Provide the [X, Y] coordinate of the cell's center where the given text is located.  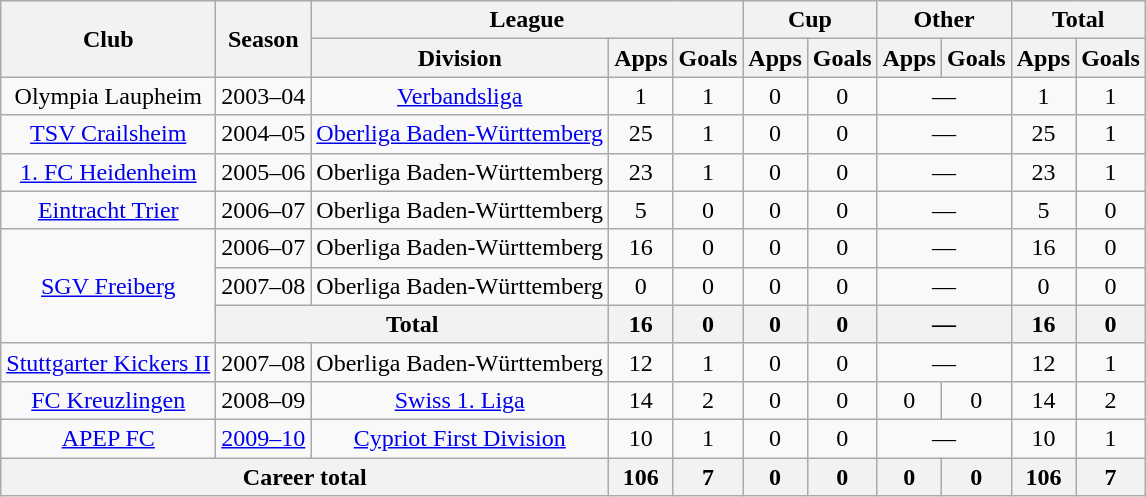
2004–05 [264, 134]
Club [108, 39]
Verbandsliga [460, 96]
Other [944, 20]
Cypriot First Division [460, 438]
Career total [305, 477]
Division [460, 58]
2003–04 [264, 96]
Stuttgarter Kickers II [108, 362]
Eintracht Trier [108, 210]
Season [264, 39]
FC Kreuzlingen [108, 400]
Swiss 1. Liga [460, 400]
2005–06 [264, 172]
SGV Freiberg [108, 286]
2008–09 [264, 400]
1. FC Heidenheim [108, 172]
Olympia Laupheim [108, 96]
Cup [810, 20]
League [527, 20]
APEP FC [108, 438]
2009–10 [264, 438]
TSV Crailsheim [108, 134]
